Capture the cell that displays the provided text and extract its [x, y] central coordinate. 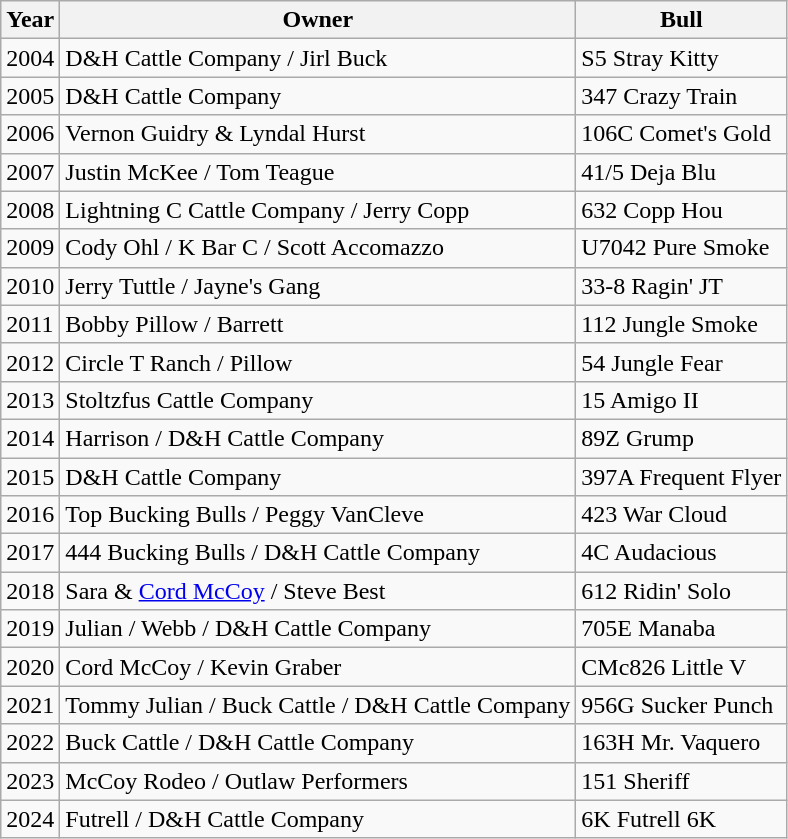
2016 [30, 515]
Circle T Ranch / Pillow [318, 362]
106C Comet's Gold [682, 134]
Lightning C Cattle Company / Jerry Copp [318, 210]
McCoy Rodeo / Outlaw Performers [318, 781]
Bobby Pillow / Barrett [318, 324]
2013 [30, 400]
423 War Cloud [682, 515]
705E Manaba [682, 629]
4C Audacious [682, 553]
Top Bucking Bulls / Peggy VanCleve [318, 515]
163H Mr. Vaquero [682, 743]
612 Ridin' Solo [682, 591]
2022 [30, 743]
2014 [30, 438]
Bull [682, 20]
2024 [30, 819]
2004 [30, 58]
Cody Ohl / K Bar C / Scott Accomazzo [318, 248]
956G Sucker Punch [682, 705]
41/5 Deja Blu [682, 172]
2018 [30, 591]
2006 [30, 134]
CMc826 Little V [682, 667]
D&H Cattle Company / Jirl Buck [318, 58]
2020 [30, 667]
397A Frequent Flyer [682, 477]
2010 [30, 286]
Jerry Tuttle / Jayne's Gang [318, 286]
Tommy Julian / Buck Cattle / D&H Cattle Company [318, 705]
2019 [30, 629]
2012 [30, 362]
Cord McCoy / Kevin Graber [318, 667]
Justin McKee / Tom Teague [318, 172]
15 Amigo II [682, 400]
Stoltzfus Cattle Company [318, 400]
151 Sheriff [682, 781]
347 Crazy Train [682, 96]
444 Bucking Bulls / D&H Cattle Company [318, 553]
33-8 Ragin' JT [682, 286]
Julian / Webb / D&H Cattle Company [318, 629]
112 Jungle Smoke [682, 324]
Year [30, 20]
Buck Cattle / D&H Cattle Company [318, 743]
2005 [30, 96]
Vernon Guidry & Lyndal Hurst [318, 134]
2007 [30, 172]
2023 [30, 781]
Sara & Cord McCoy / Steve Best [318, 591]
89Z Grump [682, 438]
Owner [318, 20]
632 Copp Hou [682, 210]
Futrell / D&H Cattle Company [318, 819]
S5 Stray Kitty [682, 58]
6K Futrell 6K [682, 819]
2008 [30, 210]
54 Jungle Fear [682, 362]
2009 [30, 248]
2015 [30, 477]
2021 [30, 705]
U7042 Pure Smoke [682, 248]
Harrison / D&H Cattle Company [318, 438]
2011 [30, 324]
2017 [30, 553]
